Return (X, Y) of the center of cell containing provided text 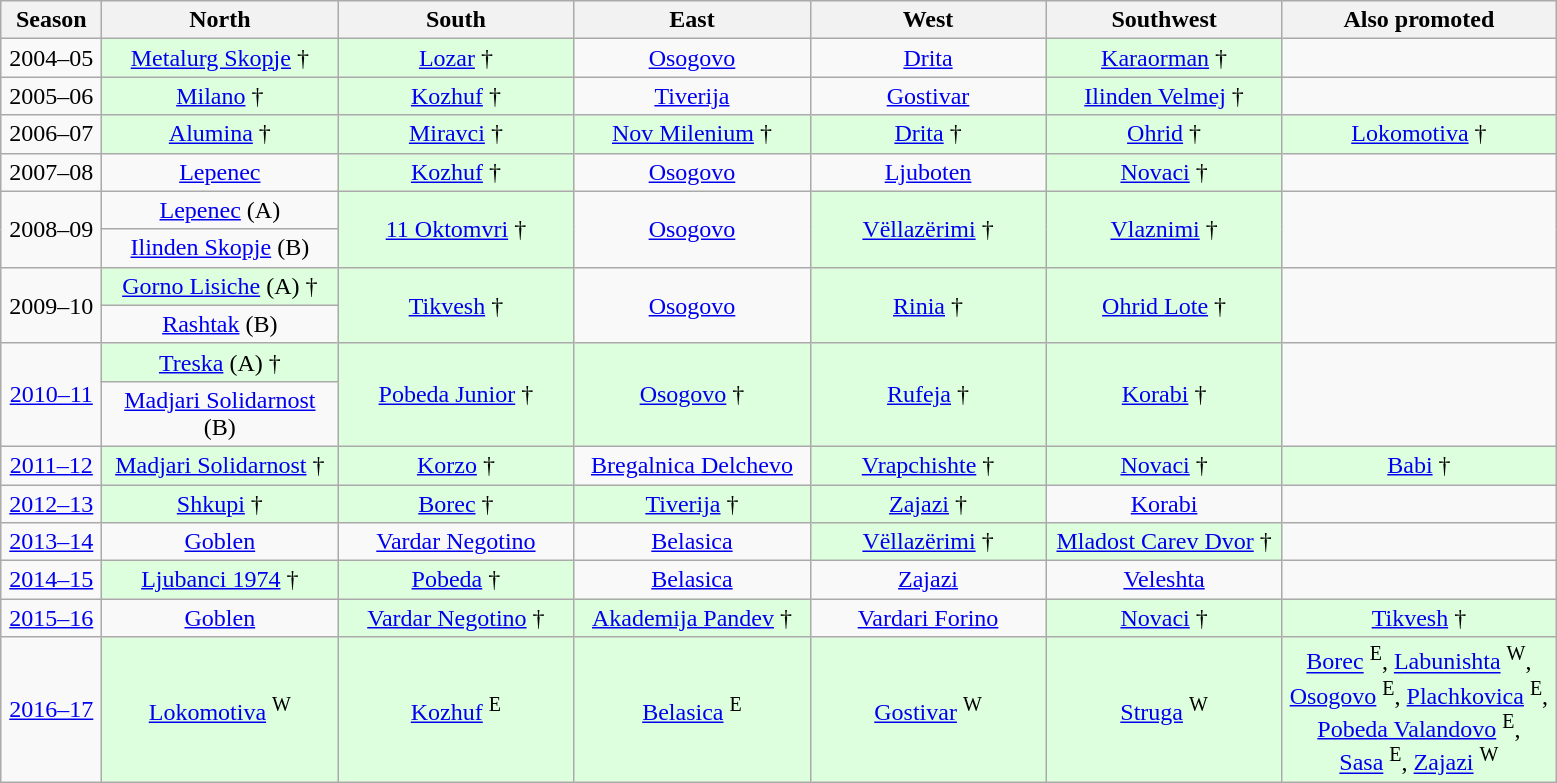
2006–07 (52, 134)
Ljubanci 1974 † (220, 580)
Karaorman † (1164, 58)
2008–09 (52, 229)
Pobeda Junior † (456, 394)
Rashtak (B) (220, 324)
Borec E, Labunishta W,Osogovo E, Plachkovica E,Pobeda Valandovo E,Sasa E, Zajazi W (1419, 710)
Ljuboten (928, 172)
Korabi (1164, 503)
Southwest (1164, 20)
2005–06 (52, 96)
Tiverija † (692, 503)
Zajazi (928, 580)
Vlaznimi † (1164, 229)
Metalurg Skopje † (220, 58)
Gorno Lisiche (A) † (220, 286)
2012–13 (52, 503)
Ilinden Velmej † (1164, 96)
Shkupi † (220, 503)
2007–08 (52, 172)
West (928, 20)
2014–15 (52, 580)
Osogovo † (692, 394)
Borec † (456, 503)
Rinia † (928, 305)
Treska (A) † (220, 362)
Bregalnica Delchevo (692, 465)
Madjari Solidarnost (B) (220, 414)
Milano † (220, 96)
11 Oktomvri † (456, 229)
Lepenec (220, 172)
East (692, 20)
Lozar † (456, 58)
Kozhuf E (456, 710)
Alumina † (220, 134)
2009–10 (52, 305)
2010–11 (52, 394)
Lokomotiva W (220, 710)
Babi † (1419, 465)
Zajazi † (928, 503)
Belasica E (692, 710)
Ohrid Lote † (1164, 305)
Veleshta (1164, 580)
Struga W (1164, 710)
Gostivar W (928, 710)
North (220, 20)
Season (52, 20)
Vrapchishte † (928, 465)
Korzo † (456, 465)
Nov Milenium † (692, 134)
2013–14 (52, 542)
Madjari Solidarnost † (220, 465)
Mladost Carev Dvor † (1164, 542)
Rufeja † (928, 394)
2016–17 (52, 710)
Gostivar (928, 96)
Lokomotiva † (1419, 134)
Vardar Negotino † (456, 618)
2015–16 (52, 618)
Pobeda † (456, 580)
Lepenec (A) (220, 210)
Drita † (928, 134)
Ilinden Skopje (B) (220, 248)
Korabi † (1164, 394)
Also promoted (1419, 20)
Vardari Forino (928, 618)
2011–12 (52, 465)
2004–05 (52, 58)
Tiverija (692, 96)
Ohrid † (1164, 134)
South (456, 20)
Miravci † (456, 134)
Drita (928, 58)
Vardar Negotino (456, 542)
Akademija Pandev † (692, 618)
